Pinpoint the cell where the given text exists, returning its (x, y) midpoint coordinate. 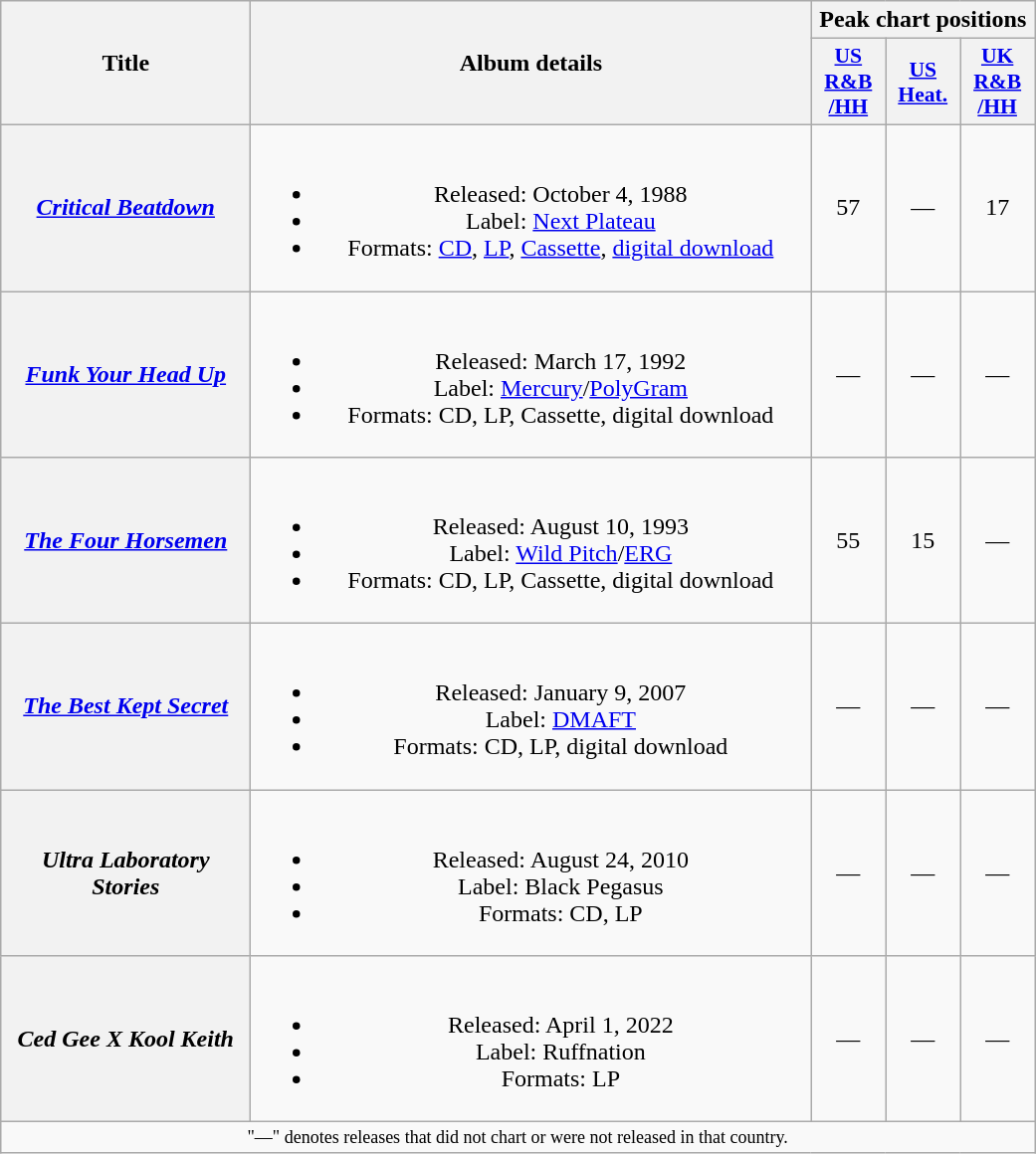
Released: March 17, 1992Label: Mercury/PolyGramFormats: CD, LP, Cassette, digital download (531, 374)
15 (924, 541)
Released: October 4, 1988Label: Next PlateauFormats: CD, LP, Cassette, digital download (531, 207)
Released: April 1, 2022Label: RuffnationFormats: LP (531, 1039)
Ced Gee X Kool Keith (125, 1039)
Critical Beatdown (125, 207)
57 (848, 207)
USHeat. (924, 82)
The Best Kept Secret (125, 706)
"—" denotes releases that did not chart or were not released in that country. (518, 1138)
The Four Horsemen (125, 541)
Released: August 24, 2010Label: Black PegasusFormats: CD, LP (531, 873)
Peak chart positions (924, 20)
UKR&B/HH (997, 82)
Album details (531, 64)
55 (848, 541)
Released: January 9, 2007Label: DMAFTFormats: CD, LP, digital download (531, 706)
Released: August 10, 1993Label: Wild Pitch/ERGFormats: CD, LP, Cassette, digital download (531, 541)
Title (125, 64)
USR&B/HH (848, 82)
Funk Your Head Up (125, 374)
Ultra Laboratory Stories (125, 873)
17 (997, 207)
